Output the (X, Y) coordinate of the center of the cell containing the given text.  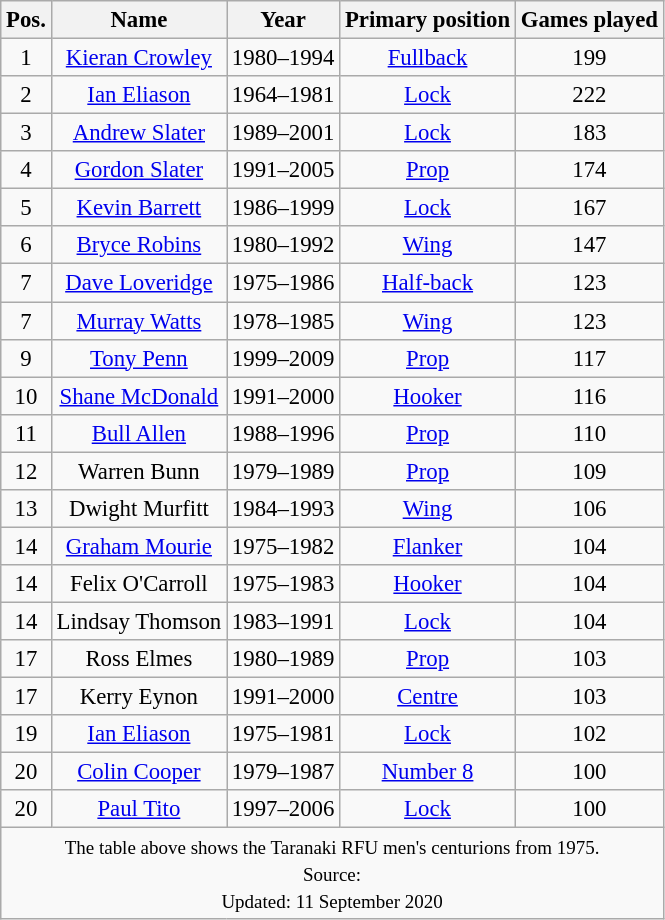
Bryce Robins (138, 245)
1989–2001 (284, 133)
5 (26, 208)
6 (26, 245)
12 (26, 471)
Tony Penn (138, 358)
Gordon Slater (138, 170)
Murray Watts (138, 321)
1979–1987 (284, 772)
1991–2005 (284, 170)
Pos. (26, 20)
1980–1992 (284, 245)
116 (589, 396)
Year (284, 20)
10 (26, 396)
106 (589, 509)
1983–1991 (284, 621)
1999–2009 (284, 358)
1975–1981 (284, 734)
1975–1982 (284, 546)
9 (26, 358)
1978–1985 (284, 321)
Warren Bunn (138, 471)
Primary position (428, 20)
1988–1996 (284, 433)
174 (589, 170)
Dwight Murfitt (138, 509)
167 (589, 208)
222 (589, 95)
Number 8 (428, 772)
Graham Mourie (138, 546)
Shane McDonald (138, 396)
11 (26, 433)
Flanker (428, 546)
Colin Cooper (138, 772)
Games played (589, 20)
1975–1983 (284, 584)
2 (26, 95)
1975–1986 (284, 283)
1964–1981 (284, 95)
Felix O'Carroll (138, 584)
102 (589, 734)
13 (26, 509)
1980–1989 (284, 659)
117 (589, 358)
Lindsay Thomson (138, 621)
19 (26, 734)
1980–1994 (284, 58)
199 (589, 58)
Kieran Crowley (138, 58)
1 (26, 58)
Centre (428, 697)
183 (589, 133)
Paul Tito (138, 809)
109 (589, 471)
1997–2006 (284, 809)
Name (138, 20)
Dave Loveridge (138, 283)
Ross Elmes (138, 659)
Andrew Slater (138, 133)
4 (26, 170)
Half-back (428, 283)
110 (589, 433)
The table above shows the Taranaki RFU men's centurions from 1975.Source: Updated: 11 September 2020 (332, 874)
1986–1999 (284, 208)
Bull Allen (138, 433)
Kerry Eynon (138, 697)
1984–1993 (284, 509)
Fullback (428, 58)
Kevin Barrett (138, 208)
1979–1989 (284, 471)
147 (589, 245)
3 (26, 133)
